Scan for the cell matching the given text and deliver its [x, y] coordinate at center. 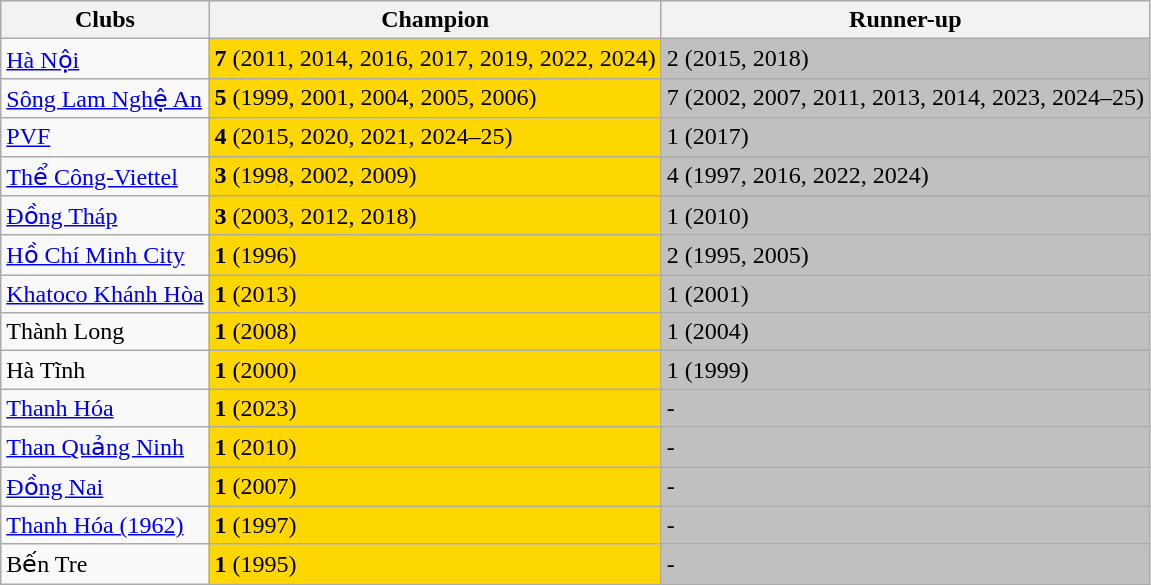
7 (2002, 2007, 2011, 2013, 2014, 2023, 2024–25) [905, 98]
3 (1998, 2002, 2009) [435, 176]
Thể Công-Viettel [105, 176]
5 (1999, 2001, 2004, 2005, 2006) [435, 98]
Champion [435, 20]
1 (1995) [435, 564]
Bến Tre [105, 564]
Hà Nội [105, 59]
1 (2000) [435, 370]
Hồ Chí Minh City [105, 255]
Runner-up [905, 20]
Clubs [105, 20]
7 (2011, 2014, 2016, 2017, 2019, 2022, 2024) [435, 59]
1 (1997) [435, 525]
Đồng Nai [105, 486]
1 (2013) [435, 294]
1 (2017) [905, 137]
Thành Long [105, 332]
Sông Lam Nghệ An [105, 98]
Thanh Hóa (1962) [105, 525]
1 (1996) [435, 255]
1 (2007) [435, 486]
Khatoco Khánh Hòa [105, 294]
Hà Tĩnh [105, 370]
4 (2015, 2020, 2021, 2024–25) [435, 137]
1 (2008) [435, 332]
Đồng Tháp [105, 216]
4 (1997, 2016, 2022, 2024) [905, 176]
2 (1995, 2005) [905, 255]
1 (1999) [905, 370]
PVF [105, 137]
1 (2001) [905, 294]
2 (2015, 2018) [905, 59]
1 (2023) [435, 408]
1 (2004) [905, 332]
3 (2003, 2012, 2018) [435, 216]
Than Quảng Ninh [105, 447]
Thanh Hóa [105, 408]
